Search for the cell housing the specified text and yield its [x, y] center coordinate. 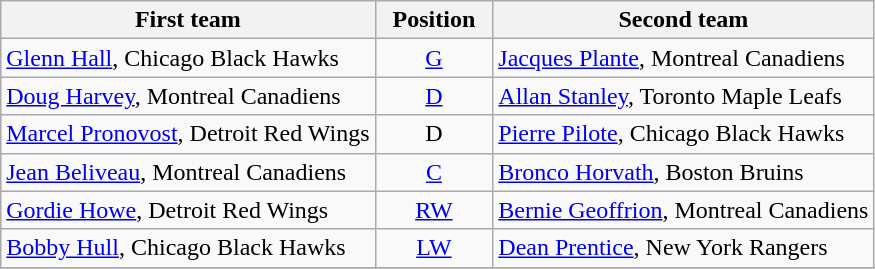
C [434, 172]
Marcel Pronovost, Detroit Red Wings [188, 134]
Doug Harvey, Montreal Canadiens [188, 96]
Jacques Plante, Montreal Canadiens [684, 58]
Position [434, 20]
Second team [684, 20]
Dean Prentice, New York Rangers [684, 248]
RW [434, 210]
Jean Beliveau, Montreal Canadiens [188, 172]
Bobby Hull, Chicago Black Hawks [188, 248]
Pierre Pilote, Chicago Black Hawks [684, 134]
LW [434, 248]
Bronco Horvath, Boston Bruins [684, 172]
G [434, 58]
Bernie Geoffrion, Montreal Canadiens [684, 210]
Glenn Hall, Chicago Black Hawks [188, 58]
First team [188, 20]
Gordie Howe, Detroit Red Wings [188, 210]
Allan Stanley, Toronto Maple Leafs [684, 96]
